Determine the (X, Y) coordinate at the center of the cell enclosing the given text.  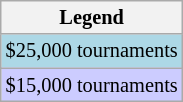
$25,000 tournaments (92, 51)
$15,000 tournaments (92, 85)
Legend (92, 17)
